Detect which cell encompasses the target text, then output its [X, Y] center coordinate. 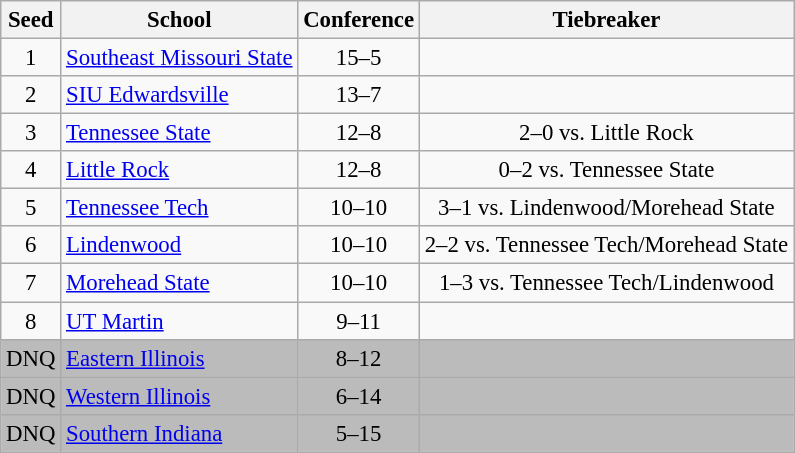
2–0 vs. Little Rock [606, 133]
Eastern Illinois [180, 358]
Morehead State [180, 283]
Little Rock [180, 170]
8–12 [359, 358]
Southern Indiana [180, 433]
Lindenwood [180, 245]
8 [31, 321]
1 [31, 58]
2 [31, 95]
3 [31, 133]
6 [31, 245]
Tiebreaker [606, 20]
15–5 [359, 58]
UT Martin [180, 321]
School [180, 20]
5–15 [359, 433]
Western Illinois [180, 396]
7 [31, 283]
1–3 vs. Tennessee Tech/Lindenwood [606, 283]
4 [31, 170]
Tennessee Tech [180, 208]
0–2 vs. Tennessee State [606, 170]
9–11 [359, 321]
Conference [359, 20]
5 [31, 208]
2–2 vs. Tennessee Tech/Morehead State [606, 245]
SIU Edwardsville [180, 95]
13–7 [359, 95]
Southeast Missouri State [180, 58]
6–14 [359, 396]
Tennessee State [180, 133]
3–1 vs. Lindenwood/Morehead State [606, 208]
Seed [31, 20]
